Identify which cell holds the provided text, then report its (X, Y) central coordinate. 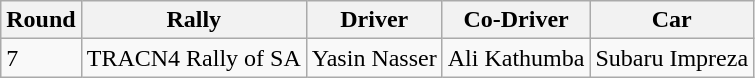
Car (672, 20)
Driver (374, 20)
Yasin Nasser (374, 58)
7 (41, 58)
Round (41, 20)
Rally (194, 20)
Ali Kathumba (516, 58)
Subaru Impreza (672, 58)
TRACN4 Rally of SA (194, 58)
Co-Driver (516, 20)
